Search for the cell housing the specified text and yield its (x, y) center coordinate. 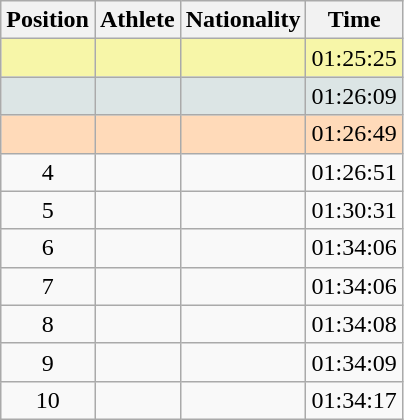
01:26:09 (354, 96)
01:34:08 (354, 324)
Athlete (137, 20)
Nationality (243, 20)
Position (48, 20)
9 (48, 362)
Time (354, 20)
6 (48, 248)
8 (48, 324)
10 (48, 400)
01:25:25 (354, 58)
4 (48, 172)
01:26:49 (354, 134)
7 (48, 286)
01:26:51 (354, 172)
01:34:09 (354, 362)
01:30:31 (354, 210)
01:34:17 (354, 400)
5 (48, 210)
